Detect which cell encompasses the target text, then output its [X, Y] center coordinate. 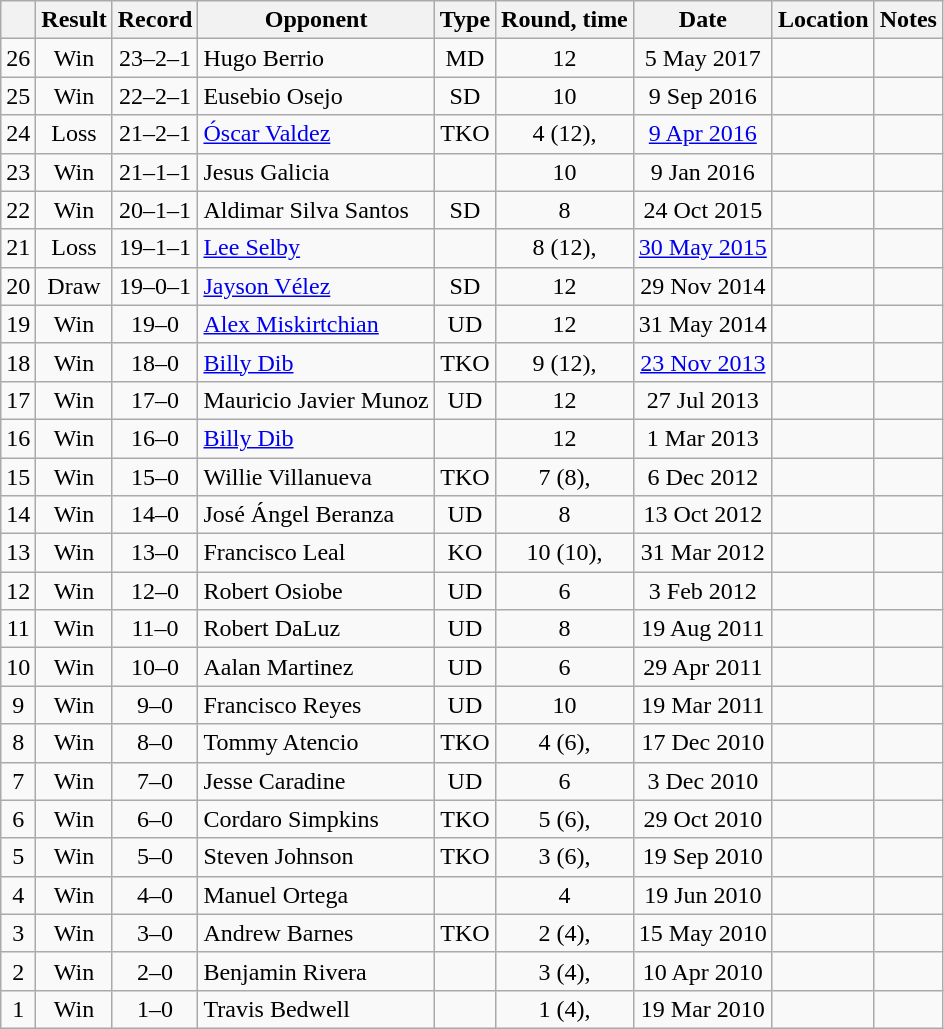
6–0 [155, 819]
23 Nov 2013 [702, 362]
19 Jun 2010 [702, 895]
3 (6), [565, 857]
Francisco Reyes [316, 705]
2–0 [155, 971]
8 (12), [565, 248]
7 (8), [565, 477]
29 Nov 2014 [702, 286]
1–0 [155, 1009]
17 Dec 2010 [702, 743]
1 Mar 2013 [702, 438]
Lee Selby [316, 248]
20–1–1 [155, 210]
31 Mar 2012 [702, 553]
Eusebio Osejo [316, 96]
23 [18, 172]
9 Apr 2016 [702, 134]
4 (6), [565, 743]
2 [18, 971]
Manuel Ortega [316, 895]
Date [702, 20]
Steven Johnson [316, 857]
1 (4), [565, 1009]
24 [18, 134]
23–2–1 [155, 58]
5–0 [155, 857]
Tommy Atencio [316, 743]
26 [18, 58]
Willie Villanueva [316, 477]
José Ángel Beranza [316, 515]
19 Mar 2010 [702, 1009]
3 [18, 933]
14 [18, 515]
Alex Miskirtchian [316, 324]
8–0 [155, 743]
21 [18, 248]
Result [74, 20]
Jayson Vélez [316, 286]
Mauricio Javier Munoz [316, 400]
12–0 [155, 591]
13 Oct 2012 [702, 515]
3–0 [155, 933]
Aalan Martinez [316, 667]
19 Sep 2010 [702, 857]
21–1–1 [155, 172]
11 [18, 629]
6 Dec 2012 [702, 477]
15 May 2010 [702, 933]
18–0 [155, 362]
19 [18, 324]
Hugo Berrio [316, 58]
13–0 [155, 553]
KO [464, 553]
17–0 [155, 400]
9 Sep 2016 [702, 96]
Location [823, 20]
29 Oct 2010 [702, 819]
29 Apr 2011 [702, 667]
Andrew Barnes [316, 933]
3 Dec 2010 [702, 781]
10 (10), [565, 553]
5 May 2017 [702, 58]
2 (4), [565, 933]
9 Jan 2016 [702, 172]
24 Oct 2015 [702, 210]
21–2–1 [155, 134]
10–0 [155, 667]
22–2–1 [155, 96]
3 Feb 2012 [702, 591]
Jesus Galicia [316, 172]
Benjamin Rivera [316, 971]
19 Aug 2011 [702, 629]
9 [18, 705]
22 [18, 210]
Robert Osiobe [316, 591]
Cordaro Simpkins [316, 819]
MD [464, 58]
14–0 [155, 515]
19–1–1 [155, 248]
25 [18, 96]
13 [18, 553]
3 (4), [565, 971]
17 [18, 400]
7 [18, 781]
Francisco Leal [316, 553]
20 [18, 286]
16–0 [155, 438]
Opponent [316, 20]
19 Mar 2011 [702, 705]
Travis Bedwell [316, 1009]
Draw [74, 286]
16 [18, 438]
10 Apr 2010 [702, 971]
11–0 [155, 629]
1 [18, 1009]
15 [18, 477]
Type [464, 20]
7–0 [155, 781]
5 [18, 857]
5 (6), [565, 819]
9–0 [155, 705]
Record [155, 20]
9 (12), [565, 362]
4 (12), [565, 134]
18 [18, 362]
Óscar Valdez [316, 134]
Jesse Caradine [316, 781]
Aldimar Silva Santos [316, 210]
4–0 [155, 895]
Notes [908, 20]
19–0 [155, 324]
Robert DaLuz [316, 629]
27 Jul 2013 [702, 400]
30 May 2015 [702, 248]
19–0–1 [155, 286]
Round, time [565, 20]
31 May 2014 [702, 324]
15–0 [155, 477]
